Scan for the cell matching the given text and deliver its (x, y) coordinate at center. 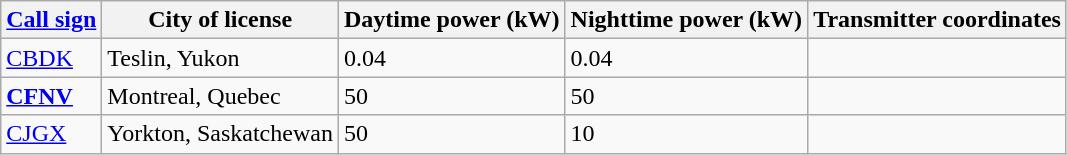
Transmitter coordinates (938, 20)
CJGX (52, 134)
Montreal, Quebec (220, 96)
Teslin, Yukon (220, 58)
City of license (220, 20)
Yorkton, Saskatchewan (220, 134)
10 (686, 134)
Call sign (52, 20)
Nighttime power (kW) (686, 20)
CFNV (52, 96)
CBDK (52, 58)
Daytime power (kW) (452, 20)
